Scan for the cell matching the given text and deliver its [X, Y] coordinate at center. 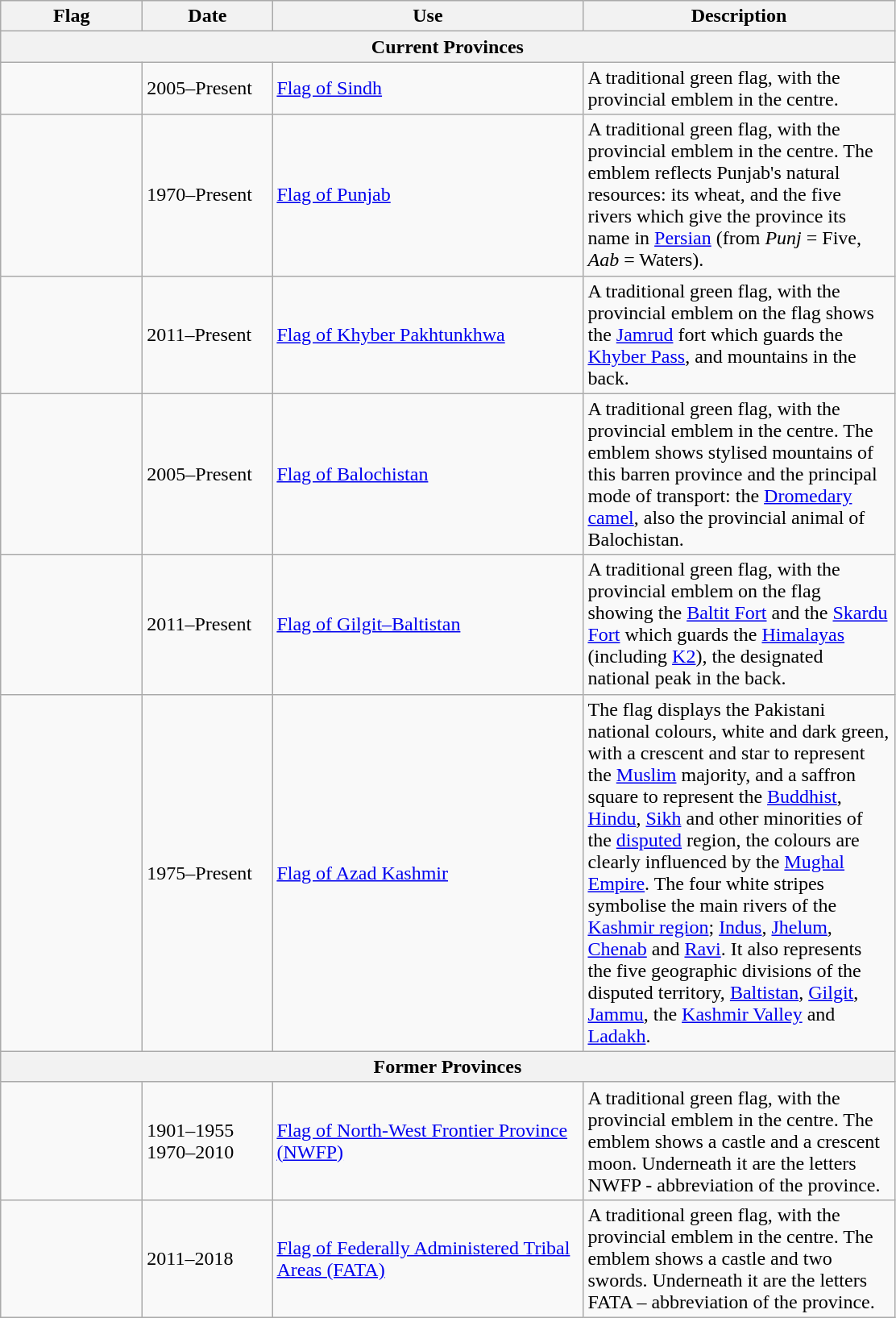
Flag of Federally Administered Tribal Areas (FATA) [428, 1258]
Flag [72, 16]
Flag of Azad Kashmir [428, 872]
Current Provinces [448, 47]
Flag of Sindh [428, 89]
Flag of Gilgit–Baltistan [428, 624]
Flag of Balochistan [428, 474]
Former Provinces [448, 1066]
Date [208, 16]
Flag of Punjab [428, 195]
A traditional green flag, with the provincial emblem on the flag shows the Jamrud fort which guards the Khyber Pass, and mountains in the back. [739, 335]
1901–1955 1970–2010 [208, 1141]
Flag of Khyber Pakhtunkhwa [428, 335]
A traditional green flag, with the provincial emblem in the centre. [739, 89]
Flag of North-West Frontier Province (NWFP) [428, 1141]
1970–Present [208, 195]
Use [428, 16]
2011–2018 [208, 1258]
Description [739, 16]
1975–Present [208, 872]
